Output the [x, y] coordinate of the center of the cell containing the given text.  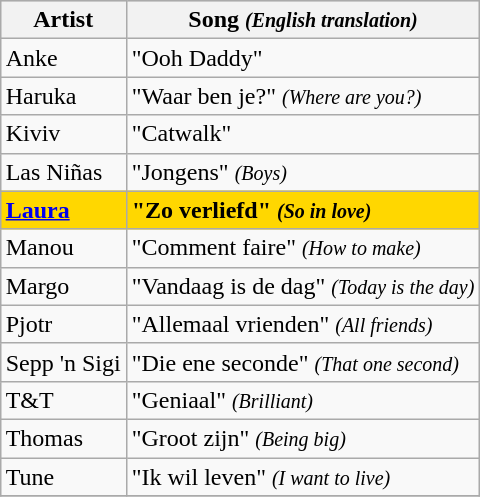
Pjotr [63, 324]
"Zo verliefd" (So in love) [303, 210]
"Die ene seconde" (That one second) [303, 362]
Manou [63, 248]
"Vandaag is de dag" (Today is the day) [303, 286]
"Groot zijn" (Being big) [303, 438]
Thomas [63, 438]
"Ik wil leven" (I want to live) [303, 477]
"Jongens" (Boys) [303, 172]
"Allemaal vrienden" (All friends) [303, 324]
Haruka [63, 96]
Anke [63, 58]
"Comment faire" (How to make) [303, 248]
T&T [63, 400]
"Geniaal" (Brilliant) [303, 400]
Kiviv [63, 134]
"Waar ben je?" (Where are you?) [303, 96]
Laura [63, 210]
Artist [63, 20]
Margo [63, 286]
Song (English translation) [303, 20]
"Catwalk" [303, 134]
"Ooh Daddy" [303, 58]
Las Niñas [63, 172]
Tune [63, 477]
Sepp 'n Sigi [63, 362]
